Locate the cell with the specified text and output its (X, Y) center coordinate. 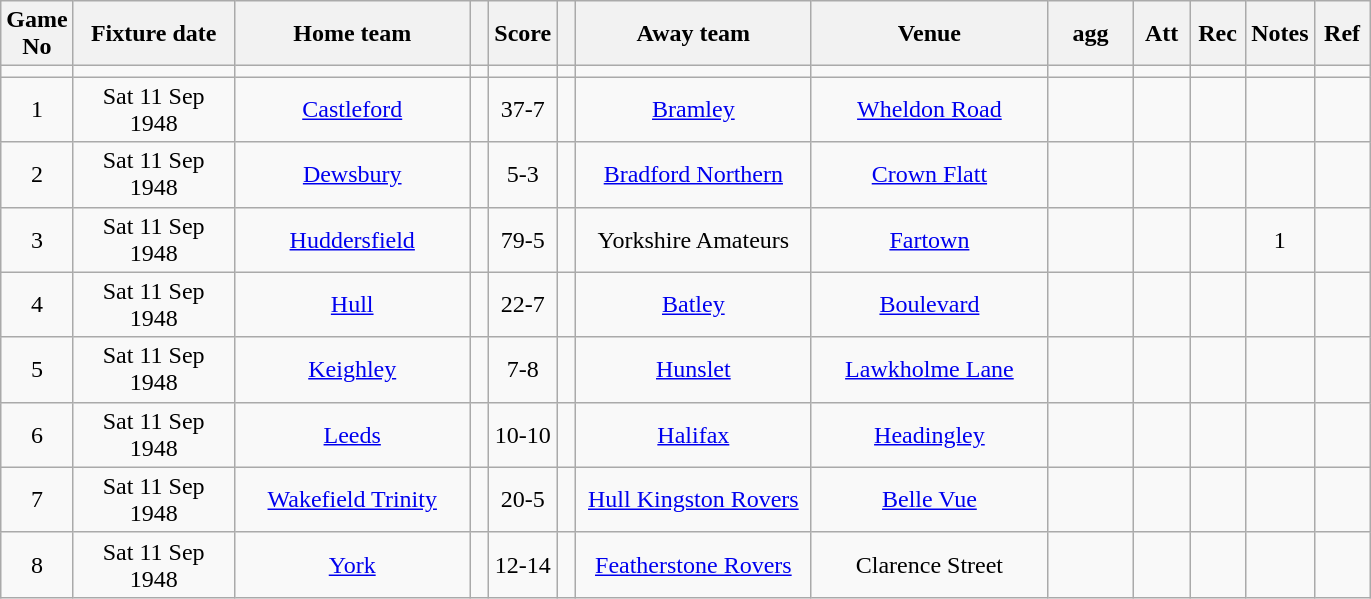
22-7 (523, 304)
5 (37, 370)
Boulevard (929, 304)
Batley (693, 304)
Bramley (693, 110)
Notes (1280, 34)
37-7 (523, 110)
Featherstone Rovers (693, 564)
Att (1162, 34)
Yorkshire Amateurs (693, 240)
Leeds (352, 434)
Score (523, 34)
Clarence Street (929, 564)
York (352, 564)
Keighley (352, 370)
Dewsbury (352, 174)
2 (37, 174)
4 (37, 304)
agg (1090, 34)
Lawkholme Lane (929, 370)
3 (37, 240)
8 (37, 564)
Belle Vue (929, 500)
Headingley (929, 434)
Fartown (929, 240)
Wheldon Road (929, 110)
Hunslet (693, 370)
Huddersfield (352, 240)
Halifax (693, 434)
Crown Flatt (929, 174)
7 (37, 500)
Game No (37, 34)
12-14 (523, 564)
6 (37, 434)
Away team (693, 34)
20-5 (523, 500)
Wakefield Trinity (352, 500)
Home team (352, 34)
Fixture date (154, 34)
5-3 (523, 174)
Ref (1342, 34)
Venue (929, 34)
Castleford (352, 110)
10-10 (523, 434)
79-5 (523, 240)
Hull (352, 304)
Hull Kingston Rovers (693, 500)
Bradford Northern (693, 174)
Rec (1218, 34)
7-8 (523, 370)
